Capture the cell that displays the provided text and extract its [X, Y] central coordinate. 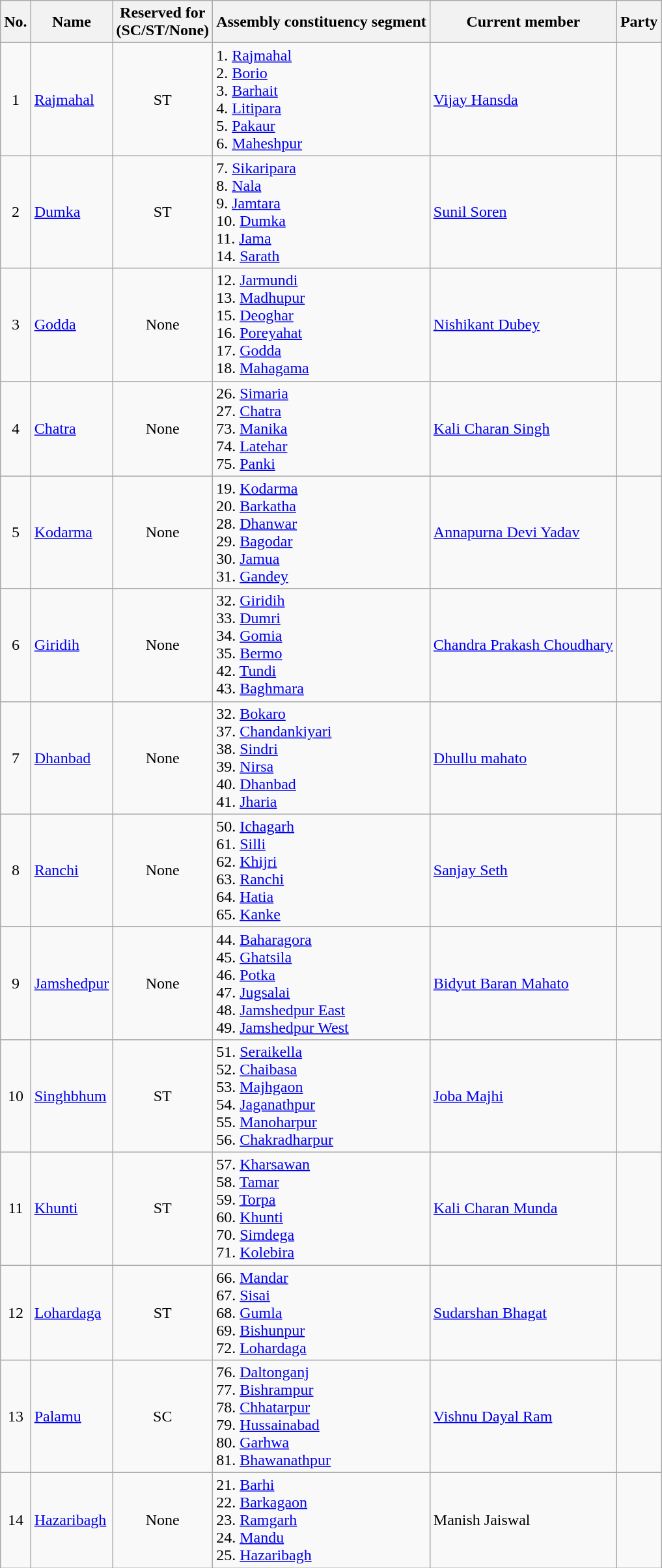
1. Rajmahal2. Borio3. Barhait4. Litipara5. Pakaur6. Maheshpur [322, 99]
Sudarshan Bhagat [523, 1312]
Jamshedpur [72, 983]
19. Kodarma20. Barkatha28. Dhanwar29. Bagodar30. Jamua31. Gandey [322, 533]
44. Baharagora45. Ghatsila46. Potka47. Jugsalai48. Jamshedpur East49. Jamshedpur West [322, 983]
Sanjay Seth [523, 870]
7 [16, 758]
Khunti [72, 1209]
Dhanbad [72, 758]
51. Seraikella52. Chaibasa53. Majhgaon54. Jaganathpur55. Manoharpur56. Chakradharpur [322, 1095]
Hazaribagh [72, 1520]
Sunil Soren [523, 212]
26. Simaria27. Chatra73. Manika74. Latehar75. Panki [322, 428]
Giridih [72, 645]
No. [16, 22]
Kali Charan Munda [523, 1209]
5 [16, 533]
14 [16, 1520]
6 [16, 645]
Nishikant Dubey [523, 324]
Dhullu mahato [523, 758]
13 [16, 1417]
Dumka [72, 212]
Kodarma [72, 533]
Kali Charan Singh [523, 428]
7. Sikaripara8. Nala9. Jamtara10. Dumka11. Jama14. Sarath [322, 212]
10 [16, 1095]
57. Kharsawan58. Tamar59. Torpa60. Khunti70. Simdega71. Kolebira [322, 1209]
Chatra [72, 428]
Assembly constituency segment [322, 22]
4 [16, 428]
Chandra Prakash Choudhary [523, 645]
Name [72, 22]
76. Daltonganj77. Bishrampur78. Chhatarpur79. Hussainabad80. Garhwa81. Bhawanathpur [322, 1417]
1 [16, 99]
32. Giridih33. Dumri34. Gomia35. Bermo42. Tundi43. Baghmara [322, 645]
9 [16, 983]
11 [16, 1209]
Current member [523, 22]
Manish Jaiswal [523, 1520]
32. Bokaro37. Chandankiyari38. Sindri39. Nirsa40. Dhanbad41. Jharia [322, 758]
SC [163, 1417]
Singhbhum [72, 1095]
Vishnu Dayal Ram [523, 1417]
Palamu [72, 1417]
2 [16, 212]
Vijay Hansda [523, 99]
3 [16, 324]
Ranchi [72, 870]
Party [639, 22]
Rajmahal [72, 99]
12 [16, 1312]
8 [16, 870]
Joba Majhi [523, 1095]
Annapurna Devi Yadav [523, 533]
50. Ichagarh61. Silli62. Khijri63. Ranchi64. Hatia65. Kanke [322, 870]
Reserved for (SC/ST/None) [163, 22]
Lohardaga [72, 1312]
Godda [72, 324]
12. Jarmundi13. Madhupur15. Deoghar16. Poreyahat17. Godda18. Mahagama [322, 324]
21. Barhi22. Barkagaon23. Ramgarh24. Mandu25. Hazaribagh [322, 1520]
Bidyut Baran Mahato [523, 983]
66. Mandar67. Sisai68. Gumla69. Bishunpur72. Lohardaga [322, 1312]
